Locate the cell with the specified text and output its (X, Y) center coordinate. 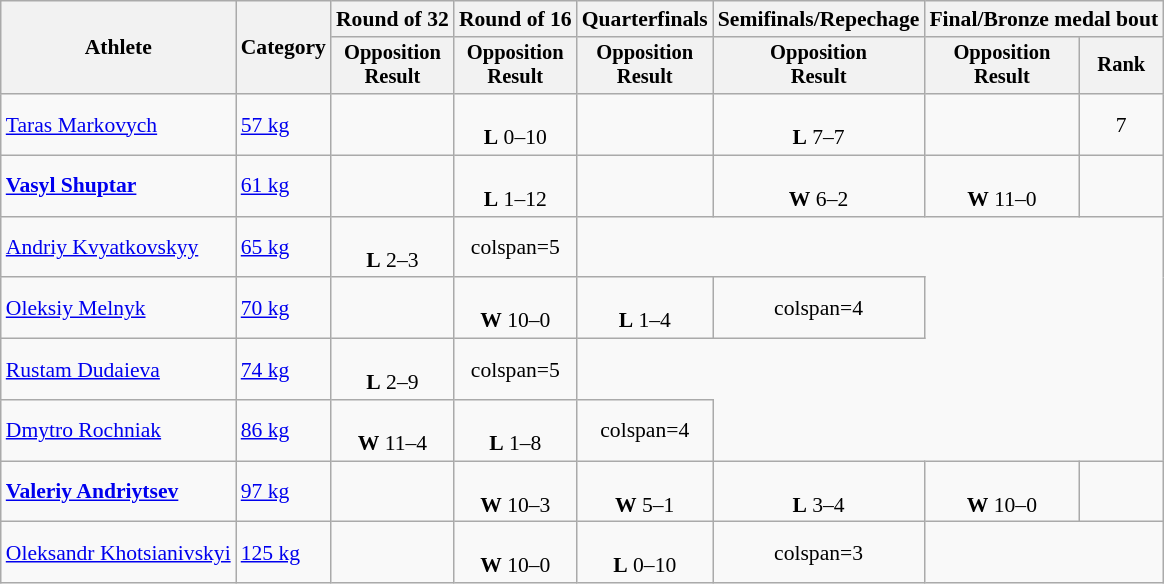
Dmytro Rochniak (118, 430)
Semifinals/Repechage (819, 19)
Final/Bronze medal bout (1044, 19)
L 3–4 (819, 492)
Oleksiy Melnyk (118, 308)
74 kg (284, 370)
Taras Markovych (118, 124)
Andriy Kvyatkovskyy (118, 248)
L 1–8 (516, 430)
Oleksandr Khotsianivskyi (118, 552)
W 11–4 (392, 430)
L 7–7 (819, 124)
L 2–9 (392, 370)
65 kg (284, 248)
W 5–1 (645, 492)
W 6–2 (819, 186)
L 1–12 (516, 186)
L 1–4 (645, 308)
Quarterfinals (645, 19)
Athlete (118, 48)
97 kg (284, 492)
W 10–3 (516, 492)
125 kg (284, 552)
Vasyl Shuptar (118, 186)
W 11–0 (1002, 186)
86 kg (284, 430)
Rustam Dudaieva (118, 370)
L 2–3 (392, 248)
61 kg (284, 186)
57 kg (284, 124)
Category (284, 48)
7 (1121, 124)
Rank (1121, 66)
colspan=3 (819, 552)
Round of 32 (392, 19)
Round of 16 (516, 19)
70 kg (284, 308)
Valeriy Andriytsev (118, 492)
